For the text-containing cell, return its midpoint in (x, y) coordinate format. 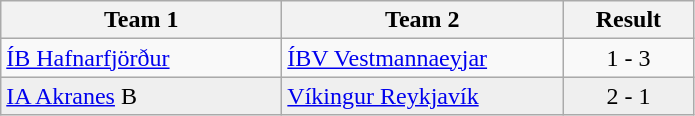
Team 2 (422, 20)
ÍBV Vestmannaeyjar (422, 58)
ÍB Hafnarfjörður (142, 58)
2 - 1 (628, 96)
Víkingur Reykjavík (422, 96)
Team 1 (142, 20)
Result (628, 20)
IA Akranes B (142, 96)
1 - 3 (628, 58)
